Capture the cell that displays the provided text and extract its (X, Y) central coordinate. 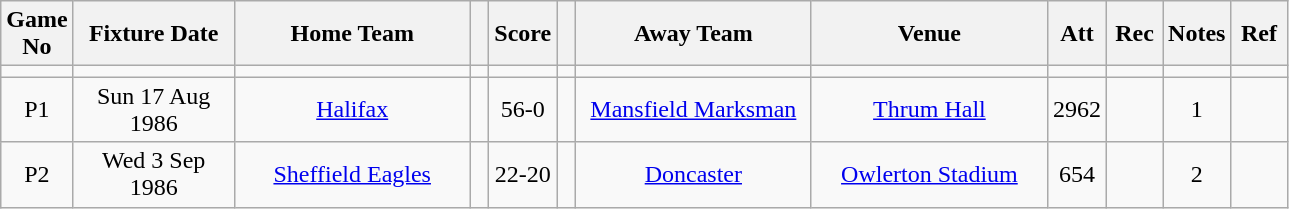
22-20 (523, 174)
Halifax (352, 110)
2 (1197, 174)
P1 (37, 110)
P2 (37, 174)
2962 (1076, 110)
Doncaster (693, 174)
654 (1076, 174)
Sheffield Eagles (352, 174)
Wed 3 Sep 1986 (154, 174)
Fixture Date (154, 34)
Game No (37, 34)
Owlerton Stadium (929, 174)
Ref (1259, 34)
Att (1076, 34)
Notes (1197, 34)
Score (523, 34)
Venue (929, 34)
Mansfield Marksman (693, 110)
Home Team (352, 34)
Away Team (693, 34)
Thrum Hall (929, 110)
Sun 17 Aug 1986 (154, 110)
1 (1197, 110)
Rec (1135, 34)
56-0 (523, 110)
